Detect which cell encompasses the target text, then output its [X, Y] center coordinate. 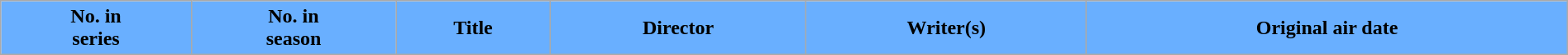
Original air date [1327, 28]
No. inseries [96, 28]
Writer(s) [946, 28]
Director [678, 28]
No. inseason [293, 28]
Title [473, 28]
